For the text-containing cell, return its midpoint in (X, Y) coordinate format. 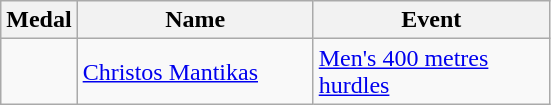
Christos Mantikas (195, 72)
Event (431, 20)
Medal (39, 20)
Name (195, 20)
Men's 400 metres hurdles (431, 72)
